Detect which cell encompasses the target text, then output its [X, Y] center coordinate. 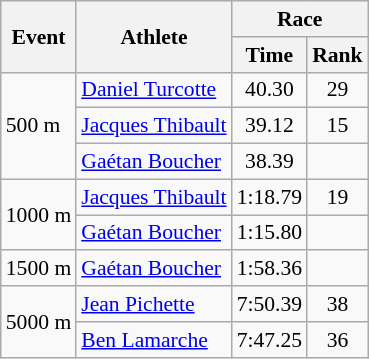
1:58.36 [270, 269]
38.39 [270, 162]
15 [338, 126]
38 [338, 304]
Time [270, 55]
1500 m [38, 269]
36 [338, 340]
29 [338, 90]
19 [338, 197]
40.30 [270, 90]
500 m [38, 126]
Daniel Turcotte [154, 90]
Ben Lamarche [154, 340]
Jean Pichette [154, 304]
Athlete [154, 36]
1:18.79 [270, 197]
39.12 [270, 126]
5000 m [38, 322]
Race [300, 19]
Rank [338, 55]
Event [38, 36]
1000 m [38, 214]
7:50.39 [270, 304]
7:47.25 [270, 340]
1:15.80 [270, 233]
